Detect which cell encompasses the target text, then output its (X, Y) center coordinate. 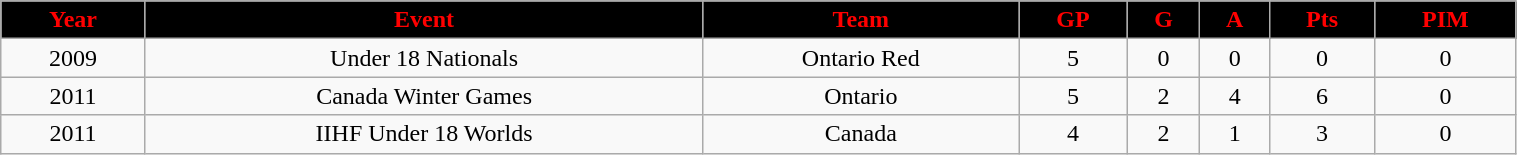
3 (1322, 134)
Ontario (861, 96)
PIM (1446, 20)
Ontario Red (861, 58)
Canada (861, 134)
G (1164, 20)
Year (73, 20)
Under 18 Nationals (424, 58)
Event (424, 20)
Canada Winter Games (424, 96)
2009 (73, 58)
1 (1234, 134)
Pts (1322, 20)
GP (1074, 20)
6 (1322, 96)
Team (861, 20)
IIHF Under 18 Worlds (424, 134)
A (1234, 20)
